Return the [X, Y] coordinate for the center point of the cell that contains the specified text.  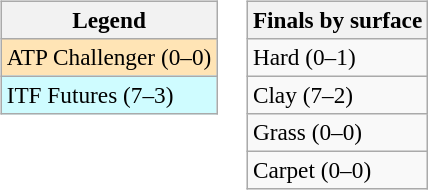
Carpet (0–0) [337, 171]
Clay (7–2) [337, 95]
ITF Futures (7–3) [108, 95]
ATP Challenger (0–0) [108, 57]
Legend [108, 20]
Hard (0–1) [337, 57]
Finals by surface [337, 20]
Grass (0–0) [337, 133]
